Search for the cell housing the specified text and yield its [X, Y] center coordinate. 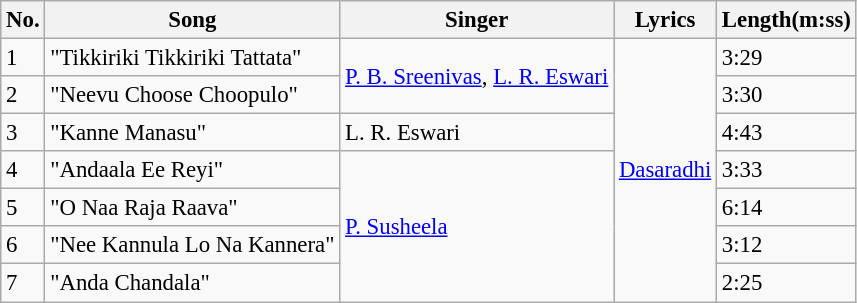
5 [23, 208]
"Anda Chandala" [192, 283]
P. B. Sreenivas, L. R. Eswari [477, 76]
No. [23, 20]
L. R. Eswari [477, 133]
3:12 [787, 245]
Length(m:ss) [787, 20]
2:25 [787, 283]
3 [23, 133]
3:33 [787, 170]
2 [23, 95]
"Andaala Ee Reyi" [192, 170]
1 [23, 58]
4:43 [787, 133]
6:14 [787, 208]
3:30 [787, 95]
Dasaradhi [666, 170]
7 [23, 283]
4 [23, 170]
"Nee Kannula Lo Na Kannera" [192, 245]
P. Susheela [477, 226]
6 [23, 245]
"Kanne Manasu" [192, 133]
Singer [477, 20]
"O Naa Raja Raava" [192, 208]
Song [192, 20]
"Neevu Choose Choopulo" [192, 95]
Lyrics [666, 20]
3:29 [787, 58]
"Tikkiriki Tikkiriki Tattata" [192, 58]
